Pinpoint the cell where the given text exists, returning its [X, Y] midpoint coordinate. 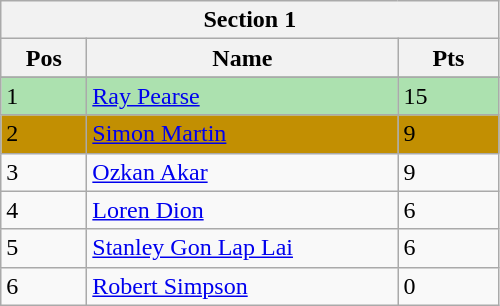
Stanley Gon Lap Lai [242, 248]
Simon Martin [242, 134]
2 [44, 134]
Ray Pearse [242, 96]
0 [448, 286]
Pts [448, 58]
Section 1 [250, 20]
Robert Simpson [242, 286]
1 [44, 96]
Ozkan Akar [242, 172]
Name [242, 58]
Loren Dion [242, 210]
4 [44, 210]
5 [44, 248]
Pos [44, 58]
15 [448, 96]
3 [44, 172]
